Search for the cell housing the specified text and yield its (X, Y) center coordinate. 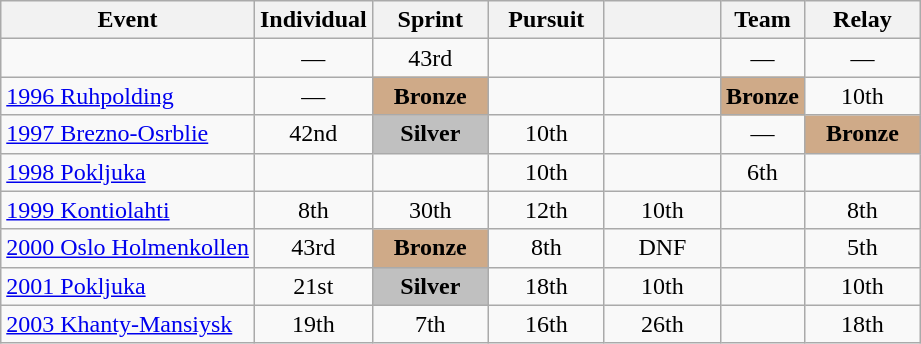
16th (546, 324)
6th (762, 172)
Relay (862, 20)
5th (862, 248)
Individual (313, 20)
2003 Khanty-Mansiysk (128, 324)
Team (762, 20)
19th (313, 324)
30th (430, 210)
2000 Oslo Holmenkollen (128, 248)
26th (662, 324)
1996 Ruhpolding (128, 96)
Event (128, 20)
DNF (662, 248)
7th (430, 324)
42nd (313, 134)
Pursuit (546, 20)
12th (546, 210)
Sprint (430, 20)
1998 Pokljuka (128, 172)
1999 Kontiolahti (128, 210)
2001 Pokljuka (128, 286)
21st (313, 286)
1997 Brezno-Osrblie (128, 134)
